Locate the cell with the specified text and output its (x, y) center coordinate. 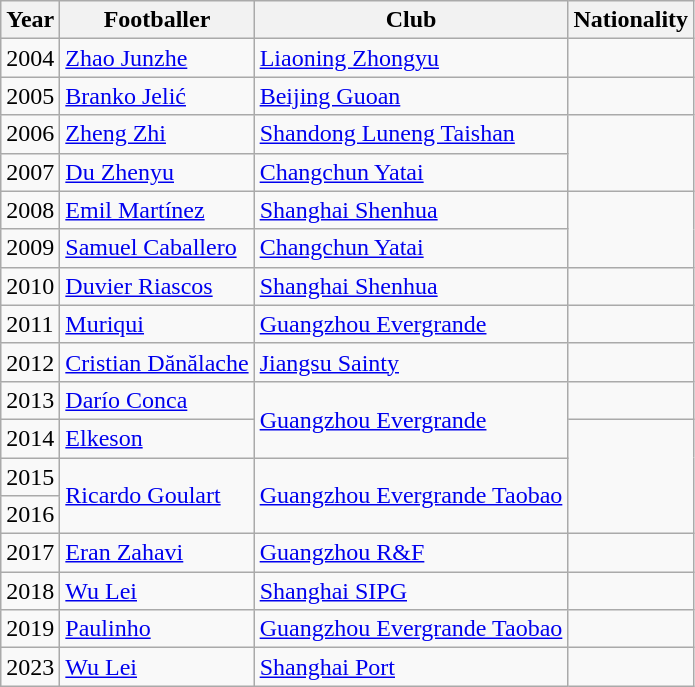
Guangzhou R&F (411, 553)
Samuel Caballero (157, 248)
Cristian Dănălache (157, 362)
2011 (30, 324)
Club (411, 20)
2014 (30, 438)
2023 (30, 667)
Du Zhenyu (157, 172)
Jiangsu Sainty (411, 362)
Shandong Luneng Taishan (411, 134)
Branko Jelić (157, 96)
Eran Zahavi (157, 553)
Nationality (631, 20)
2006 (30, 134)
Year (30, 20)
2010 (30, 286)
Elkeson (157, 438)
2004 (30, 58)
Emil Martínez (157, 210)
2008 (30, 210)
Liaoning Zhongyu (411, 58)
Shanghai SIPG (411, 591)
Zhao Junzhe (157, 58)
Darío Conca (157, 400)
Zheng Zhi (157, 134)
Shanghai Port (411, 667)
2016 (30, 515)
2018 (30, 591)
Footballer (157, 20)
2012 (30, 362)
Ricardo Goulart (157, 496)
Duvier Riascos (157, 286)
2017 (30, 553)
2019 (30, 629)
Muriqui (157, 324)
2013 (30, 400)
2007 (30, 172)
Paulinho (157, 629)
Beijing Guoan (411, 96)
2009 (30, 248)
2005 (30, 96)
2015 (30, 477)
